From the cell containing the given text, extract its center point as [X, Y] coordinate. 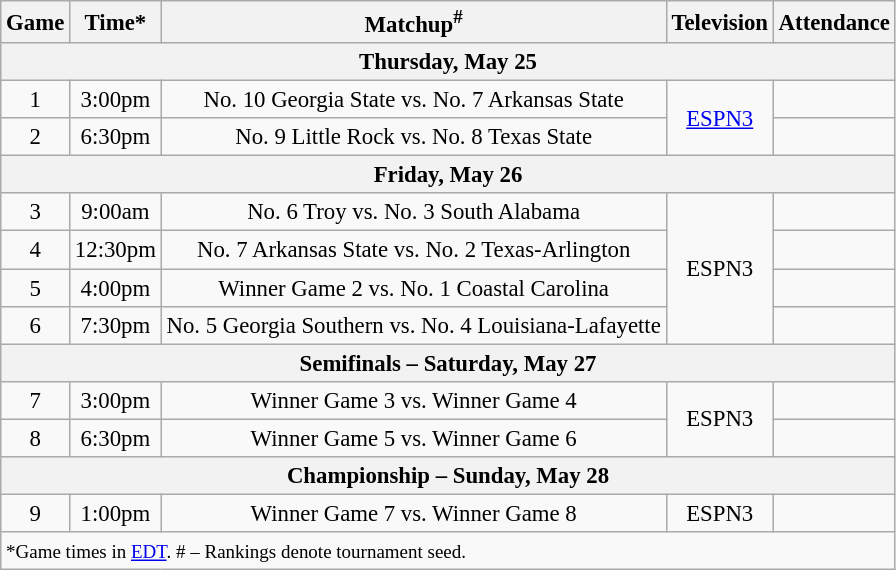
Winner Game 7 vs. Winner Game 8 [414, 513]
5 [36, 288]
8 [36, 438]
4 [36, 250]
12:30pm [116, 250]
7 [36, 400]
No. 9 Little Rock vs. No. 8 Texas State [414, 137]
Semifinals – Saturday, May 27 [448, 363]
Championship – Sunday, May 28 [448, 476]
Winner Game 5 vs. Winner Game 6 [414, 438]
Television [720, 22]
4:00pm [116, 288]
Game [36, 22]
9:00am [116, 213]
9 [36, 513]
1 [36, 100]
No. 6 Troy vs. No. 3 South Alabama [414, 213]
*Game times in EDT. # – Rankings denote tournament seed. [448, 551]
3 [36, 213]
Winner Game 2 vs. No. 1 Coastal Carolina [414, 288]
Matchup# [414, 22]
Time* [116, 22]
Thursday, May 25 [448, 62]
Friday, May 26 [448, 175]
2 [36, 137]
Winner Game 3 vs. Winner Game 4 [414, 400]
6 [36, 325]
No. 7 Arkansas State vs. No. 2 Texas-Arlington [414, 250]
Attendance [834, 22]
7:30pm [116, 325]
No. 5 Georgia Southern vs. No. 4 Louisiana-Lafayette [414, 325]
No. 10 Georgia State vs. No. 7 Arkansas State [414, 100]
1:00pm [116, 513]
